Determine the [x, y] coordinate at the center of the cell enclosing the given text.  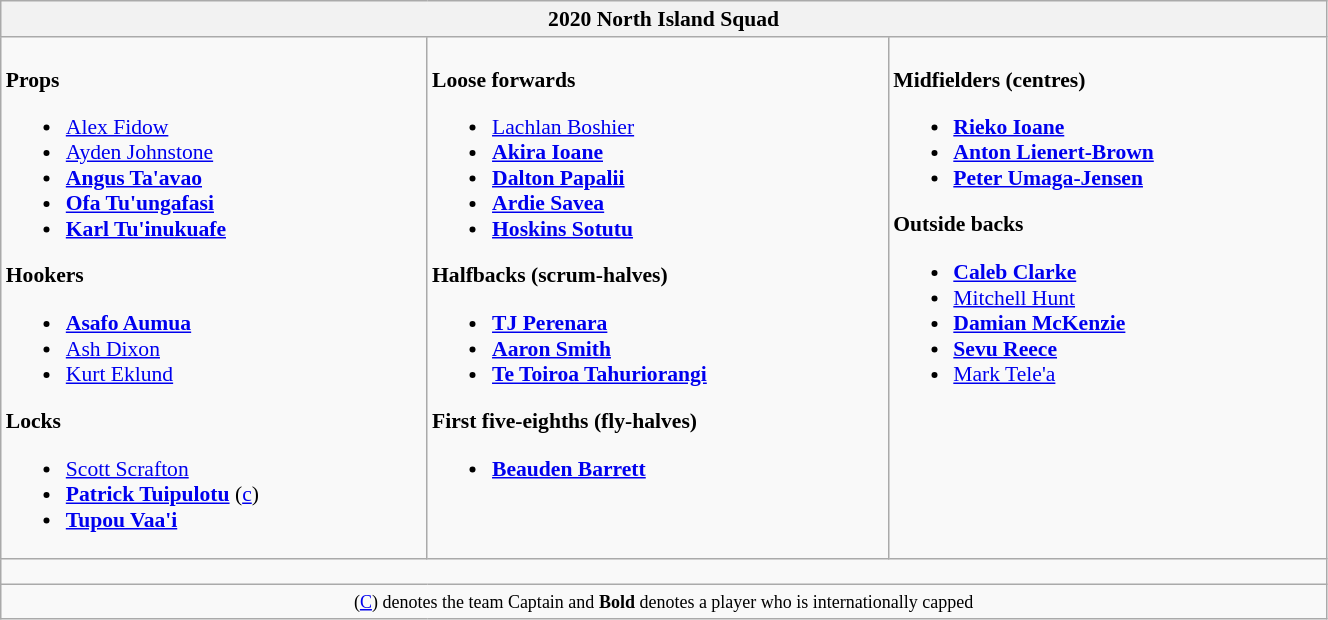
2020 North Island Squad [664, 19]
(C) denotes the team Captain and Bold denotes a player who is internationally capped [664, 602]
